Identify which cell holds the provided text, then report its [x, y] central coordinate. 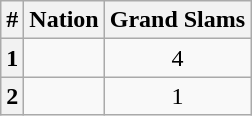
Nation [64, 20]
4 [177, 58]
Grand Slams [177, 20]
# [12, 20]
2 [12, 96]
